Determine the [X, Y] coordinate at the center of the cell enclosing the given text.  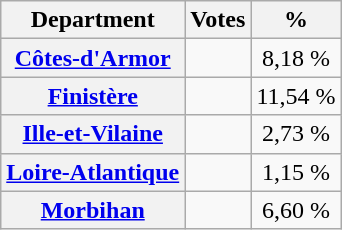
8,18 % [296, 58]
Votes [218, 20]
2,73 % [296, 134]
Department [93, 20]
11,54 % [296, 96]
% [296, 20]
6,60 % [296, 210]
Morbihan [93, 210]
Côtes-d'Armor [93, 58]
Ille-et-Vilaine [93, 134]
Loire-Atlantique [93, 172]
1,15 % [296, 172]
Finistère [93, 96]
